Detect which cell encompasses the target text, then output its (X, Y) center coordinate. 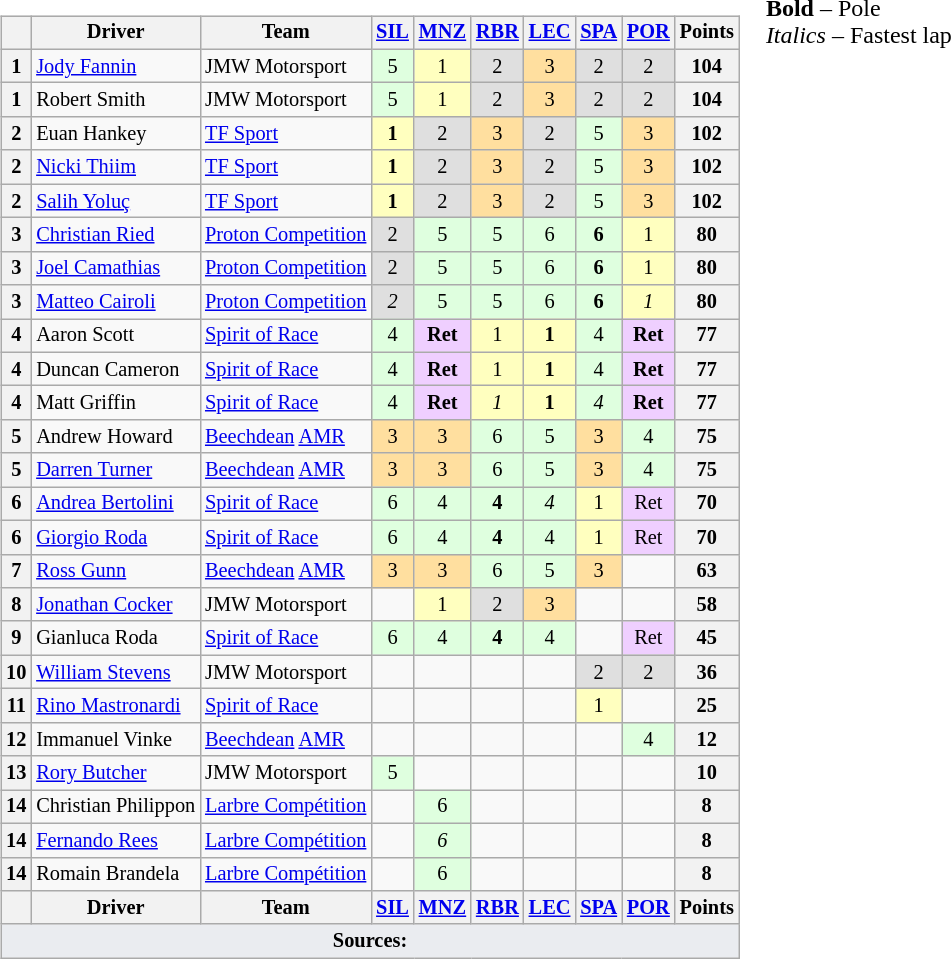
Christian Ried (116, 235)
Duncan Cameron (116, 369)
Jody Fannin (116, 66)
36 (707, 672)
Darren Turner (116, 470)
Robert Smith (116, 100)
Euan Hankey (116, 134)
7 (16, 571)
9 (16, 638)
Rino Mastronardi (116, 706)
45 (707, 638)
63 (707, 571)
William Stevens (116, 672)
58 (707, 605)
Gianluca Roda (116, 638)
13 (16, 773)
Fernando Rees (116, 840)
Joel Camathias (116, 268)
11 (16, 706)
Romain Brandela (116, 874)
Jonathan Cocker (116, 605)
25 (707, 706)
Immanuel Vinke (116, 739)
Andrea Bertolini (116, 504)
Giorgio Roda (116, 537)
Matteo Cairoli (116, 302)
Salih Yoluç (116, 201)
Nicki Thiim (116, 167)
Matt Griffin (116, 403)
Ross Gunn (116, 571)
Andrew Howard (116, 437)
Aaron Scott (116, 336)
Christian Philippon (116, 807)
Sources: (370, 941)
Rory Butcher (116, 773)
